From the cell containing the given text, extract its center point as [X, Y] coordinate. 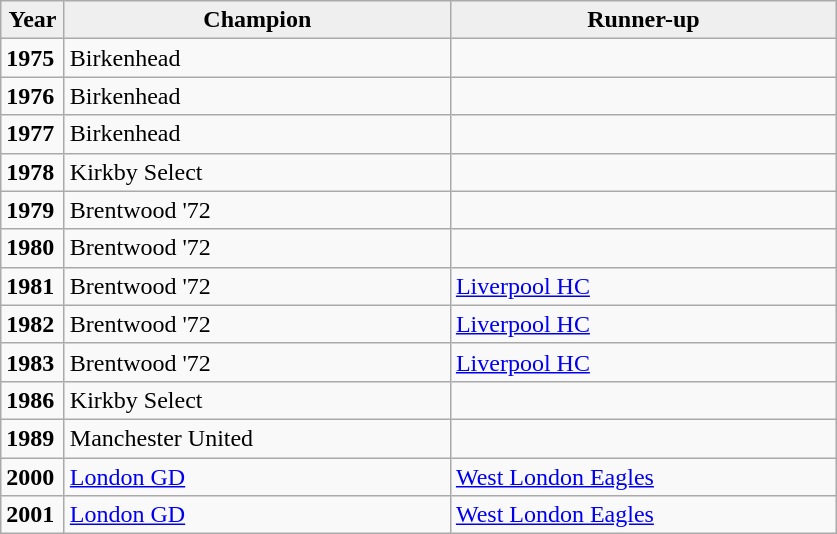
1975 [33, 58]
Year [33, 20]
2001 [33, 515]
1979 [33, 210]
1986 [33, 400]
1983 [33, 362]
1977 [33, 134]
Champion [257, 20]
1989 [33, 438]
1982 [33, 324]
1981 [33, 286]
Runner-up [643, 20]
1976 [33, 96]
Manchester United [257, 438]
1980 [33, 248]
1978 [33, 172]
2000 [33, 477]
